Determine the [X, Y] coordinate at the center of the cell enclosing the given text.  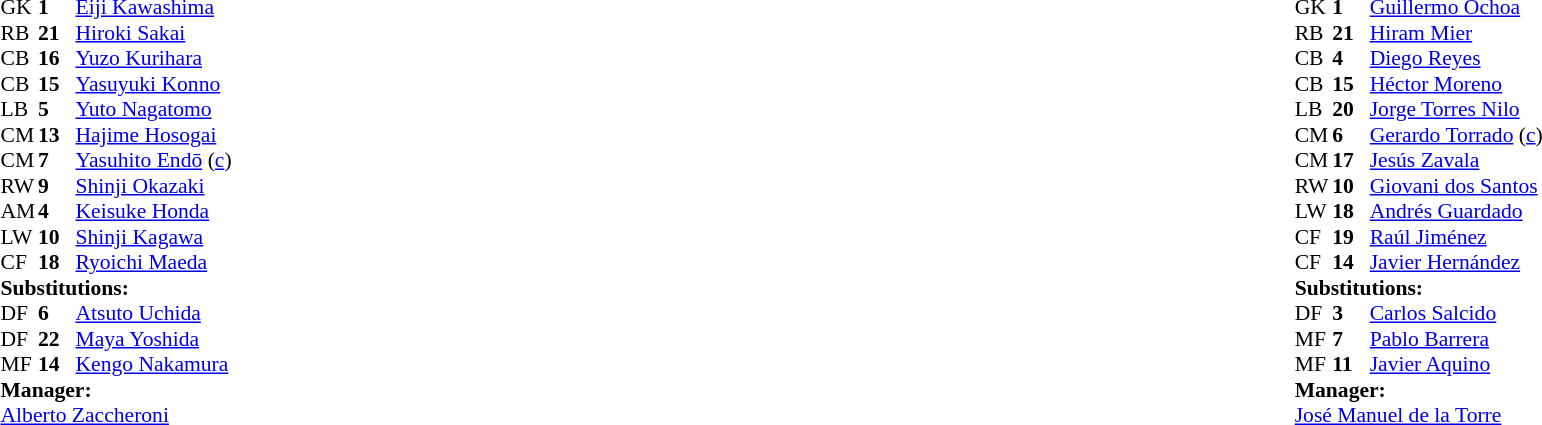
Keisuke Honda [154, 211]
22 [57, 339]
20 [1351, 109]
Kengo Nakamura [154, 365]
Yasuyuki Konno [154, 84]
Ryoichi Maeda [154, 263]
13 [57, 135]
AM [19, 211]
9 [57, 186]
Atsuto Uchida [154, 313]
Substitutions: [116, 288]
Hajime Hosogai [154, 135]
19 [1351, 237]
17 [1351, 161]
Shinji Kagawa [154, 237]
Yuzo Kurihara [154, 59]
Yasuhito Endō (c) [154, 161]
Maya Yoshida [154, 339]
11 [1351, 365]
3 [1351, 313]
Hiroki Sakai [154, 33]
Shinji Okazaki [154, 186]
16 [57, 59]
Manager: [116, 390]
Yuto Nagatomo [154, 109]
5 [57, 109]
